Locate the cell with the specified text and output its [x, y] center coordinate. 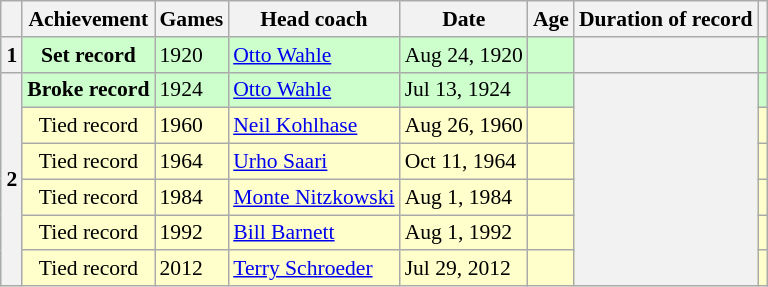
Age [551, 19]
Jul 13, 1924 [464, 90]
1964 [191, 162]
1924 [191, 90]
Aug 26, 1960 [464, 126]
1984 [191, 197]
Date [464, 19]
Terry Schroeder [314, 269]
1992 [191, 233]
1960 [191, 126]
Aug 1, 1992 [464, 233]
Duration of record [666, 19]
Set record [88, 55]
Broke record [88, 90]
Achievement [88, 19]
Neil Kohlhase [314, 126]
1 [12, 55]
Bill Barnett [314, 233]
1920 [191, 55]
2012 [191, 269]
Monte Nitzkowski [314, 197]
Games [191, 19]
Aug 1, 1984 [464, 197]
Oct 11, 1964 [464, 162]
Jul 29, 2012 [464, 269]
2 [12, 179]
Urho Saari [314, 162]
Head coach [314, 19]
Aug 24, 1920 [464, 55]
